Pinpoint the cell where the given text exists, returning its (X, Y) midpoint coordinate. 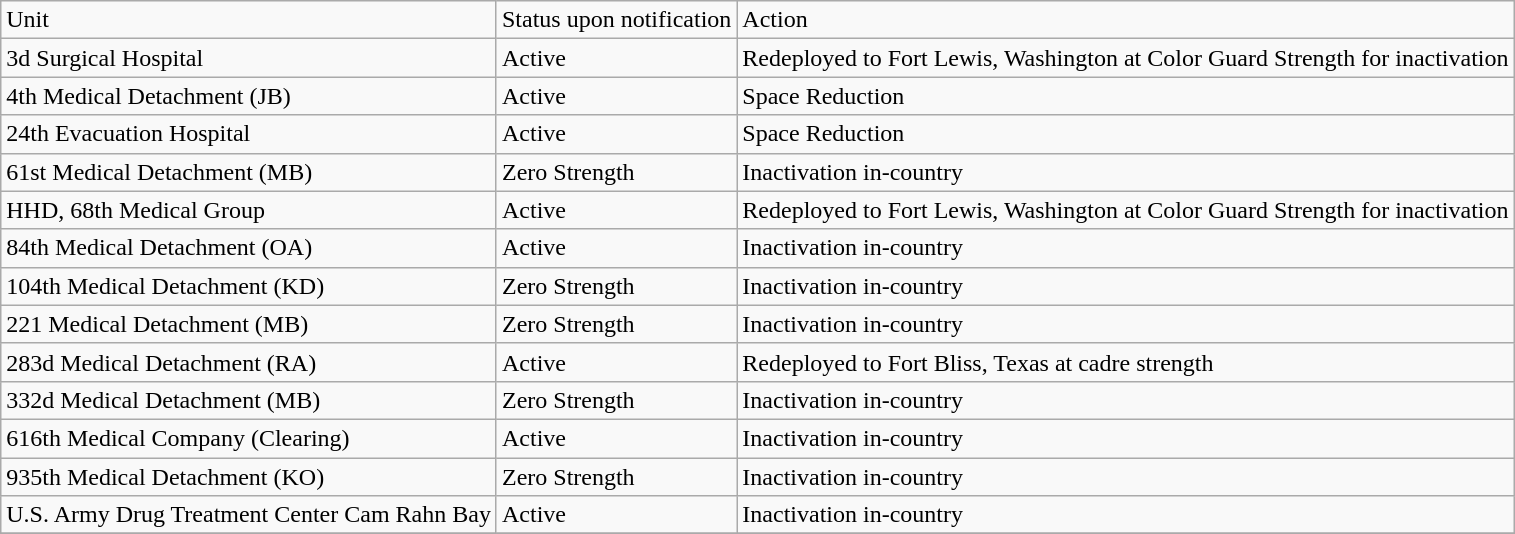
Status upon notification (616, 20)
61st Medical Detachment (MB) (249, 172)
104th Medical Detachment (KD) (249, 286)
HHD, 68th Medical Group (249, 210)
Redeployed to Fort Bliss, Texas at cadre strength (1126, 362)
84th Medical Detachment (OA) (249, 248)
Action (1126, 20)
616th Medical Company (Clearing) (249, 438)
283d Medical Detachment (RA) (249, 362)
Unit (249, 20)
221 Medical Detachment (MB) (249, 324)
U.S. Army Drug Treatment Center Cam Rahn Bay (249, 515)
3d Surgical Hospital (249, 58)
4th Medical Detachment (JB) (249, 96)
935th Medical Detachment (KO) (249, 477)
332d Medical Detachment (MB) (249, 400)
24th Evacuation Hospital (249, 134)
